Return the [X, Y] coordinate for the center point of the cell that contains the specified text.  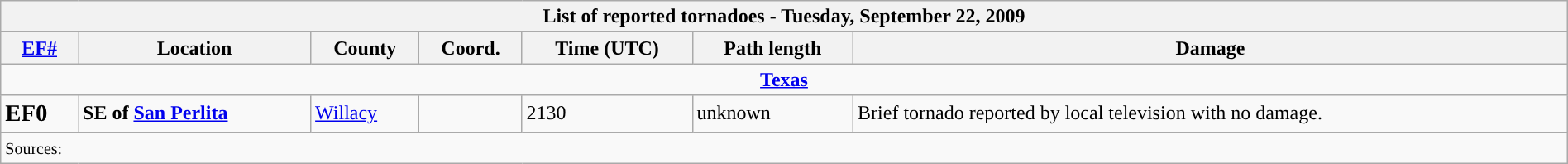
Path length [772, 48]
Coord. [471, 48]
List of reported tornadoes - Tuesday, September 22, 2009 [784, 17]
EF0 [40, 113]
2130 [607, 113]
SE of San Perlita [195, 113]
Texas [784, 80]
County [366, 48]
Willacy [366, 113]
Damage [1211, 48]
Time (UTC) [607, 48]
Sources: [784, 147]
Location [195, 48]
Brief tornado reported by local television with no damage. [1211, 113]
unknown [772, 113]
EF# [40, 48]
